Identify which cell holds the provided text, then report its [X, Y] central coordinate. 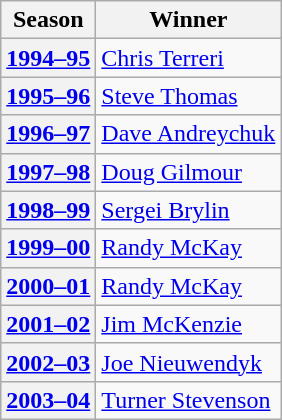
Jim McKenzie [188, 324]
1995–96 [48, 96]
Dave Andreychuk [188, 134]
2001–02 [48, 324]
Joe Nieuwendyk [188, 362]
1994–95 [48, 58]
Season [48, 20]
2002–03 [48, 362]
Sergei Brylin [188, 210]
1997–98 [48, 172]
1999–00 [48, 248]
1996–97 [48, 134]
Chris Terreri [188, 58]
Winner [188, 20]
2000–01 [48, 286]
Turner Stevenson [188, 400]
1998–99 [48, 210]
Steve Thomas [188, 96]
Doug Gilmour [188, 172]
2003–04 [48, 400]
